Find where the given text appears and provide that cell's center as [X, Y] coordinate. 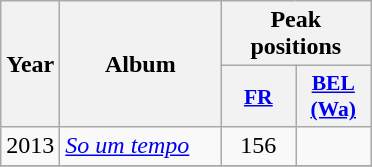
FR [258, 96]
156 [258, 146]
Year [30, 64]
2013 [30, 146]
Peak positions [296, 34]
So um tempo [140, 146]
Album [140, 64]
BEL (Wa) [334, 96]
